Locate the cell with the specified text and output its (x, y) center coordinate. 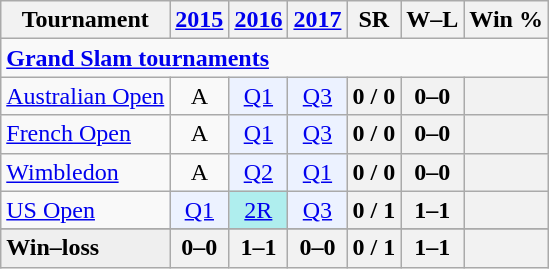
Win–loss (86, 248)
French Open (86, 134)
SR (374, 20)
US Open (86, 210)
2016 (258, 20)
2R (258, 210)
Win % (506, 20)
Q2 (258, 172)
Wimbledon (86, 172)
Grand Slam tournaments (275, 58)
Australian Open (86, 96)
2015 (200, 20)
W–L (432, 20)
2017 (318, 20)
Tournament (86, 20)
